Find where the given text appears and provide that cell's center as [x, y] coordinate. 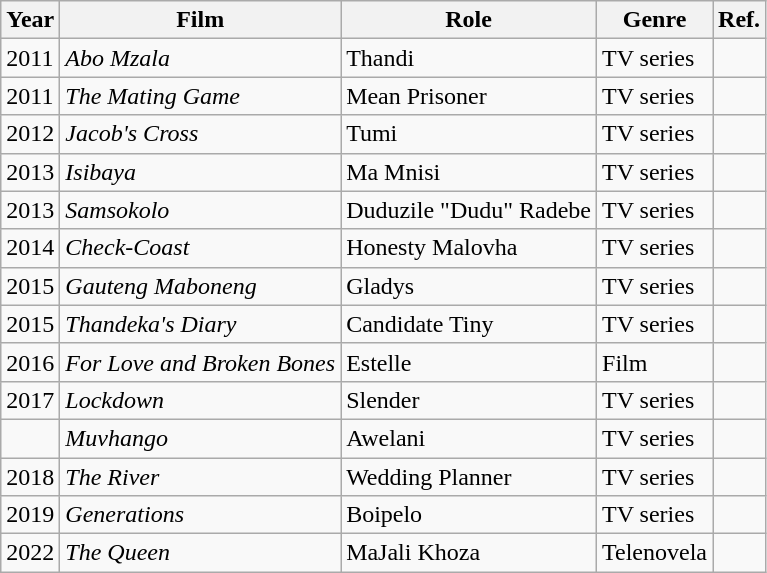
Thandi [469, 58]
Mean Prisoner [469, 96]
2019 [30, 515]
Ma Mnisi [469, 172]
Role [469, 20]
Check-Coast [200, 248]
Boipelo [469, 515]
Candidate Tiny [469, 324]
Samsokolo [200, 210]
Muvhango [200, 438]
MaJali Khoza [469, 553]
Gladys [469, 286]
Tumi [469, 134]
For Love and Broken Bones [200, 362]
Thandeka's Diary [200, 324]
Lockdown [200, 400]
2012 [30, 134]
Wedding Planner [469, 477]
2022 [30, 553]
Awelani [469, 438]
Estelle [469, 362]
Gauteng Maboneng [200, 286]
Ref. [740, 20]
Telenovela [655, 553]
The Mating Game [200, 96]
Slender [469, 400]
Genre [655, 20]
Jacob's Cross [200, 134]
Honesty Malovha [469, 248]
The River [200, 477]
2018 [30, 477]
Isibaya [200, 172]
Generations [200, 515]
2014 [30, 248]
The Queen [200, 553]
2017 [30, 400]
Duduzile "Dudu" Radebe [469, 210]
2016 [30, 362]
Year [30, 20]
Abo Mzala [200, 58]
